Return [x, y] of the center of cell containing provided text 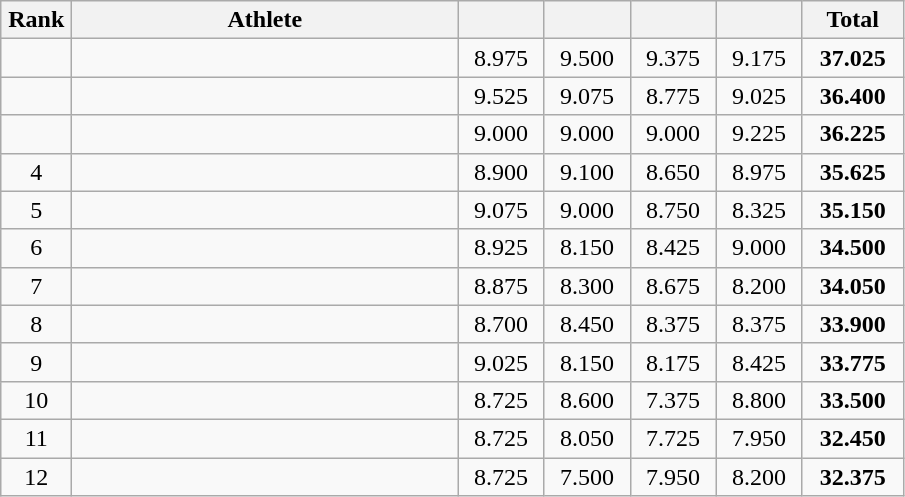
36.400 [852, 96]
32.375 [852, 477]
35.625 [852, 172]
8.800 [759, 400]
9.500 [587, 58]
8.325 [759, 210]
33.775 [852, 362]
4 [36, 172]
8.050 [587, 438]
Athlete [265, 20]
9.375 [673, 58]
5 [36, 210]
7 [36, 286]
35.150 [852, 210]
34.500 [852, 248]
8.450 [587, 324]
8.650 [673, 172]
37.025 [852, 58]
9.225 [759, 134]
36.225 [852, 134]
8 [36, 324]
8.875 [501, 286]
Rank [36, 20]
7.375 [673, 400]
8.750 [673, 210]
12 [36, 477]
8.600 [587, 400]
6 [36, 248]
9.175 [759, 58]
34.050 [852, 286]
Total [852, 20]
8.925 [501, 248]
8.300 [587, 286]
9.100 [587, 172]
7.725 [673, 438]
9 [36, 362]
8.900 [501, 172]
8.700 [501, 324]
7.500 [587, 477]
10 [36, 400]
8.175 [673, 362]
8.775 [673, 96]
33.500 [852, 400]
11 [36, 438]
33.900 [852, 324]
8.675 [673, 286]
9.525 [501, 96]
32.450 [852, 438]
